Scan for the cell matching the given text and deliver its (X, Y) coordinate at center. 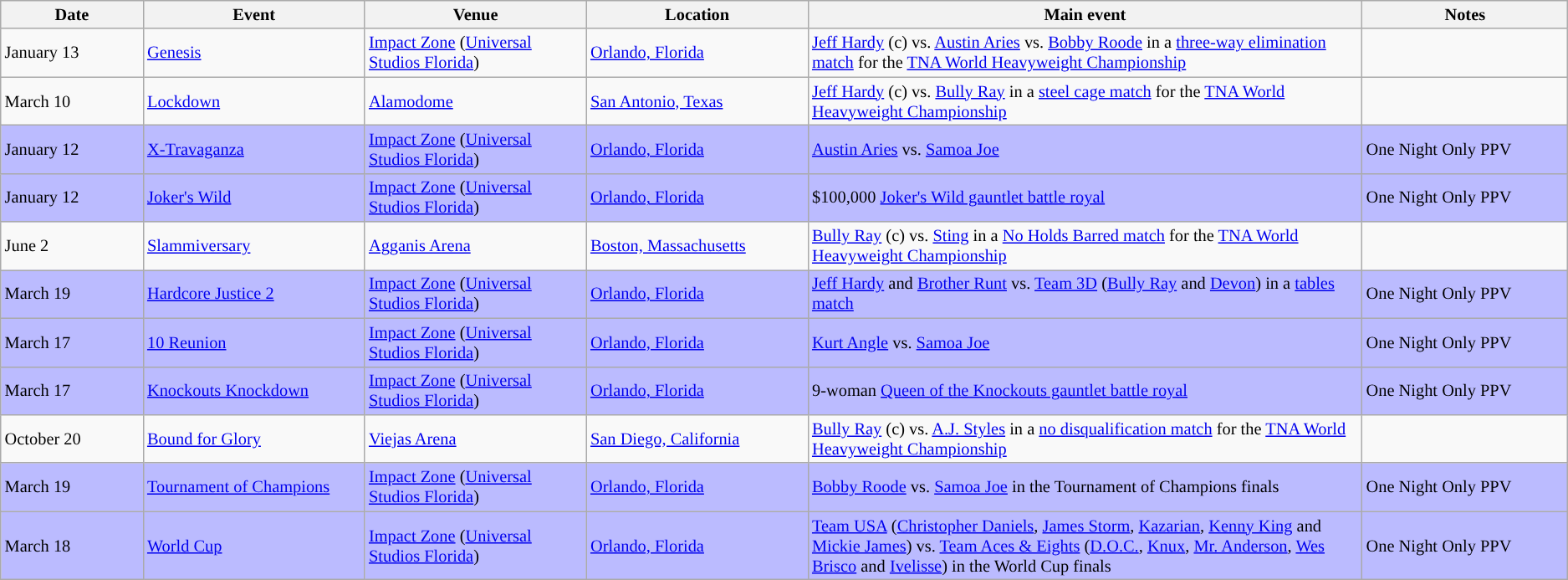
10 Reunion (254, 342)
June 2 (72, 246)
Jeff Hardy (c) vs. Austin Aries vs. Bobby Roode in a three-way elimination match for the TNA World Heavyweight Championship (1085, 53)
Venue (475, 14)
Notes (1465, 14)
Hardcore Justice 2 (254, 294)
Tournament of Champions (254, 487)
9-woman Queen of the Knockouts gauntlet battle royal (1085, 391)
Bully Ray (c) vs. Sting in a No Holds Barred match for the TNA World Heavyweight Championship (1085, 246)
Kurt Angle vs. Samoa Joe (1085, 342)
San Diego, California (697, 439)
Bully Ray (c) vs. A.J. Styles in a no disqualification match for the TNA World Heavyweight Championship (1085, 439)
Jeff Hardy and Brother Runt vs. Team 3D (Bully Ray and Devon) in a tables match (1085, 294)
March 10 (72, 101)
Bobby Roode vs. Samoa Joe in the Tournament of Champions finals (1085, 487)
Lockdown (254, 101)
Knockouts Knockdown (254, 391)
Boston, Massachusetts (697, 246)
Event (254, 14)
Alamodome (475, 101)
Main event (1085, 14)
Joker's Wild (254, 198)
Location (697, 14)
$100,000 Joker's Wild gauntlet battle royal (1085, 198)
Jeff Hardy (c) vs. Bully Ray in a steel cage match for the TNA World Heavyweight Championship (1085, 101)
X-Travaganza (254, 149)
Viejas Arena (475, 439)
Genesis (254, 53)
Slammiversary (254, 246)
January 13 (72, 53)
October 20 (72, 439)
Austin Aries vs. Samoa Joe (1085, 149)
Agganis Arena (475, 246)
Bound for Glory (254, 439)
March 18 (72, 546)
World Cup (254, 546)
San Antonio, Texas (697, 101)
Date (72, 14)
